Provide the [X, Y] coordinate of the cell's center where the given text is located.  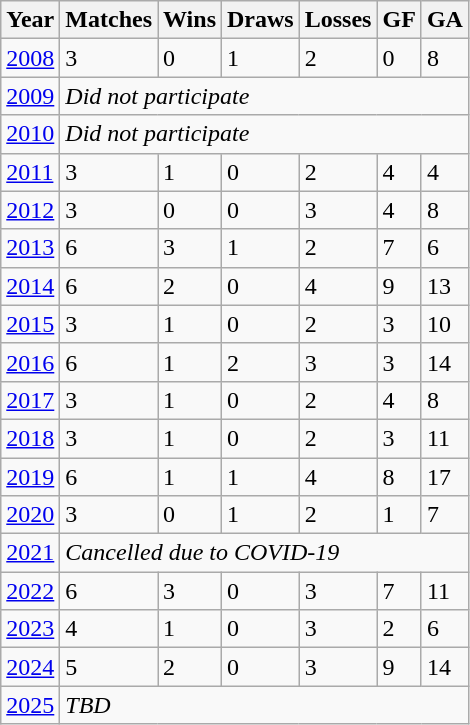
2009 [30, 96]
GF [399, 20]
2016 [30, 362]
Year [30, 20]
2015 [30, 324]
2022 [30, 591]
2025 [30, 705]
Losses [338, 20]
2008 [30, 58]
Wins [190, 20]
2019 [30, 477]
2012 [30, 210]
GA [444, 20]
Matches [109, 20]
2018 [30, 438]
5 [109, 667]
2021 [30, 553]
17 [444, 477]
TBD [264, 705]
2023 [30, 629]
10 [444, 324]
Cancelled due to COVID-19 [264, 553]
2020 [30, 515]
2024 [30, 667]
2017 [30, 400]
2011 [30, 172]
13 [444, 286]
2013 [30, 248]
2010 [30, 134]
2014 [30, 286]
Draws [261, 20]
